Output the (x, y) coordinate of the center of the cell containing the given text.  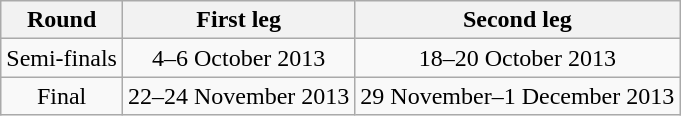
First leg (238, 20)
Second leg (518, 20)
22–24 November 2013 (238, 96)
Semi-finals (62, 58)
4–6 October 2013 (238, 58)
Round (62, 20)
Final (62, 96)
18–20 October 2013 (518, 58)
29 November–1 December 2013 (518, 96)
